Output the (x, y) coordinate of the center of the cell containing the given text.  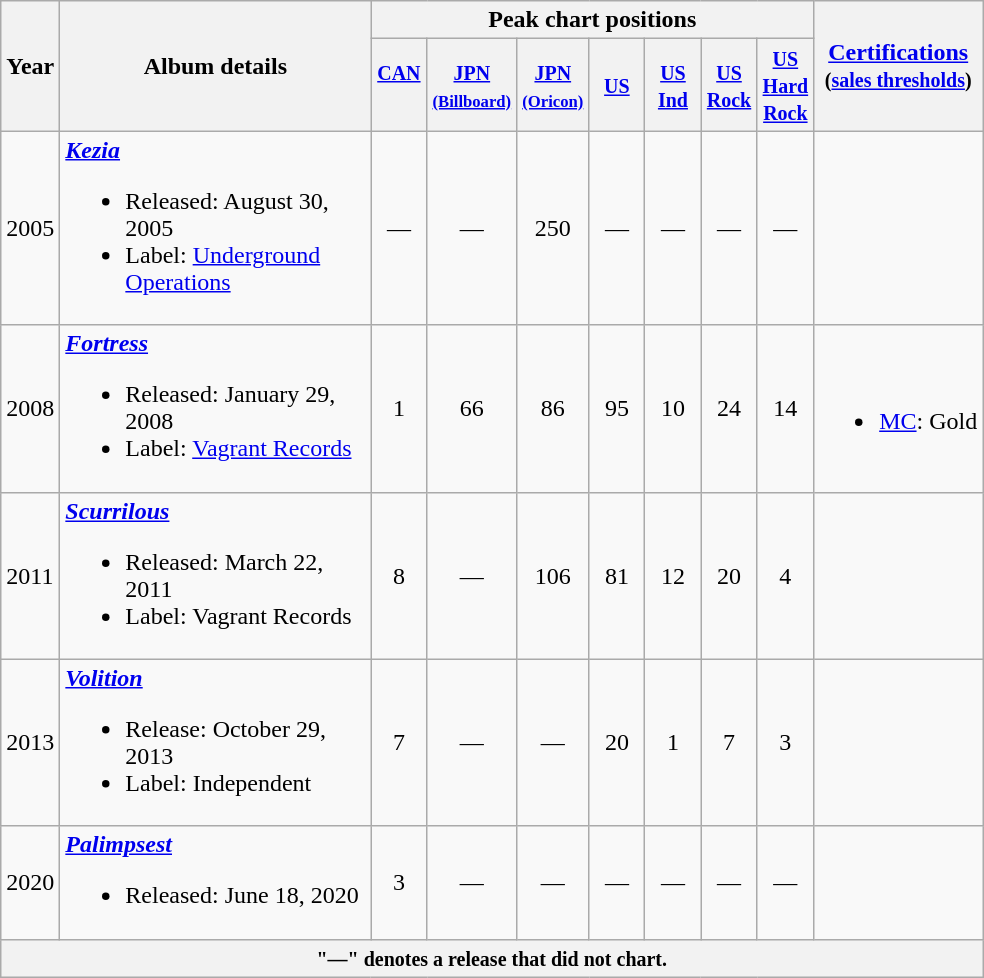
Album details (216, 66)
JPN(Oricon) (553, 85)
106 (553, 576)
2008 (30, 408)
81 (617, 576)
250 (553, 228)
PalimpsestReleased: June 18, 2020 (216, 882)
CAN (399, 85)
Year (30, 66)
12 (673, 576)
"—" denotes a release that did not chart. (492, 958)
Peak chart positions (592, 20)
95 (617, 408)
2011 (30, 576)
KeziaReleased: August 30, 2005Label: Underground Operations (216, 228)
VolitionRelease: October 29, 2013Label: Independent (216, 742)
86 (553, 408)
US Hard Rock (786, 85)
24 (729, 408)
66 (472, 408)
US Ind (673, 85)
2013 (30, 742)
MC: Gold (898, 408)
2005 (30, 228)
4 (786, 576)
FortressReleased: January 29, 2008Label: Vagrant Records (216, 408)
ScurrilousReleased: March 22, 2011Label: Vagrant Records (216, 576)
10 (673, 408)
2020 (30, 882)
JPN(Billboard) (472, 85)
Certifications(sales thresholds) (898, 66)
US (617, 85)
14 (786, 408)
8 (399, 576)
US Rock (729, 85)
